From the cell containing the given text, extract its center point as (X, Y) coordinate. 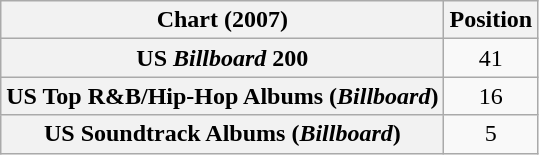
5 (491, 134)
US Soundtrack Albums (Billboard) (222, 134)
US Top R&B/Hip-Hop Albums (Billboard) (222, 96)
16 (491, 96)
US Billboard 200 (222, 58)
Chart (2007) (222, 20)
41 (491, 58)
Position (491, 20)
